Detect which cell encompasses the target text, then output its [X, Y] center coordinate. 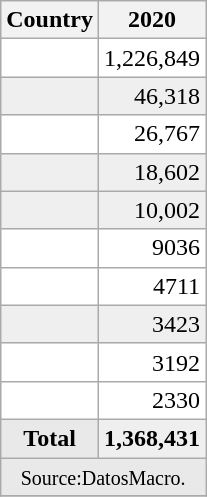
1,226,849 [152, 58]
9036 [152, 248]
3423 [152, 324]
3192 [152, 362]
4711 [152, 286]
18,602 [152, 172]
46,318 [152, 96]
2330 [152, 400]
26,767 [152, 134]
2020 [152, 20]
Country [50, 20]
Source:DatosMacro. [104, 477]
10,002 [152, 210]
Total [50, 438]
1,368,431 [152, 438]
